Return the [X, Y] coordinate for the center point of the cell that contains the specified text.  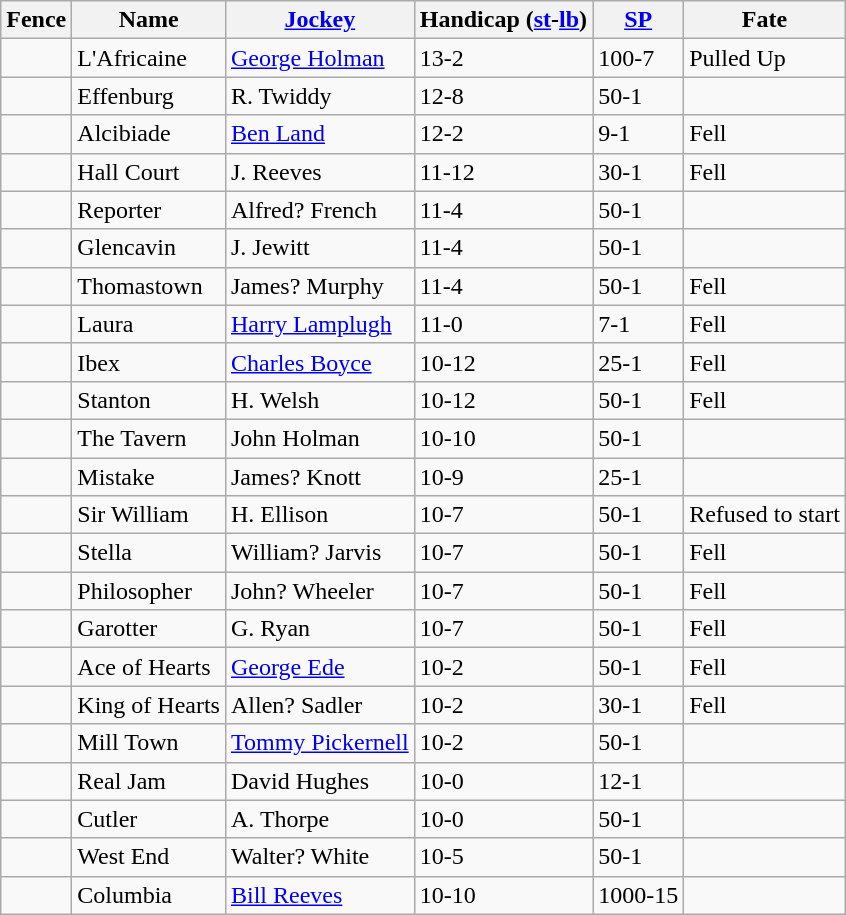
Fence [36, 20]
Ibex [149, 362]
Columbia [149, 895]
George Holman [320, 58]
John? Wheeler [320, 591]
James? Murphy [320, 286]
Hall Court [149, 172]
Bill Reeves [320, 895]
L'Africaine [149, 58]
Tommy Pickernell [320, 743]
Reporter [149, 210]
Stanton [149, 400]
Walter? White [320, 857]
1000-15 [638, 895]
9-1 [638, 134]
Stella [149, 553]
Ace of Hearts [149, 667]
12-2 [503, 134]
Pulled Up [765, 58]
David Hughes [320, 781]
George Ede [320, 667]
J. Jewitt [320, 248]
Philosopher [149, 591]
10-5 [503, 857]
A. Thorpe [320, 819]
Mistake [149, 477]
12-1 [638, 781]
William? Jarvis [320, 553]
Alcibiade [149, 134]
100-7 [638, 58]
Handicap (st-lb) [503, 20]
Real Jam [149, 781]
11-0 [503, 324]
J. Reeves [320, 172]
Cutler [149, 819]
Effenburg [149, 96]
Charles Boyce [320, 362]
The Tavern [149, 438]
Sir William [149, 515]
12-8 [503, 96]
13-2 [503, 58]
James? Knott [320, 477]
7-1 [638, 324]
Mill Town [149, 743]
West End [149, 857]
Thomastown [149, 286]
Harry Lamplugh [320, 324]
10-9 [503, 477]
Jockey [320, 20]
H. Ellison [320, 515]
Alfred? French [320, 210]
Glencavin [149, 248]
Name [149, 20]
Fate [765, 20]
R. Twiddy [320, 96]
H. Welsh [320, 400]
Garotter [149, 629]
G. Ryan [320, 629]
SP [638, 20]
King of Hearts [149, 705]
Refused to start [765, 515]
John Holman [320, 438]
11-12 [503, 172]
Allen? Sadler [320, 705]
Ben Land [320, 134]
Laura [149, 324]
